From the cell containing the given text, extract its center point as (x, y) coordinate. 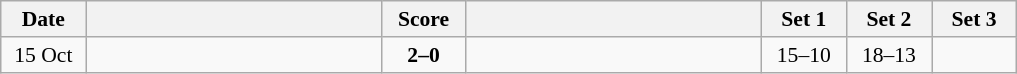
2–0 (424, 55)
Set 1 (804, 19)
15–10 (804, 55)
Set 3 (974, 19)
Set 2 (888, 19)
15 Oct (44, 55)
Score (424, 19)
18–13 (888, 55)
Date (44, 19)
